Search for the cell housing the specified text and yield its [X, Y] center coordinate. 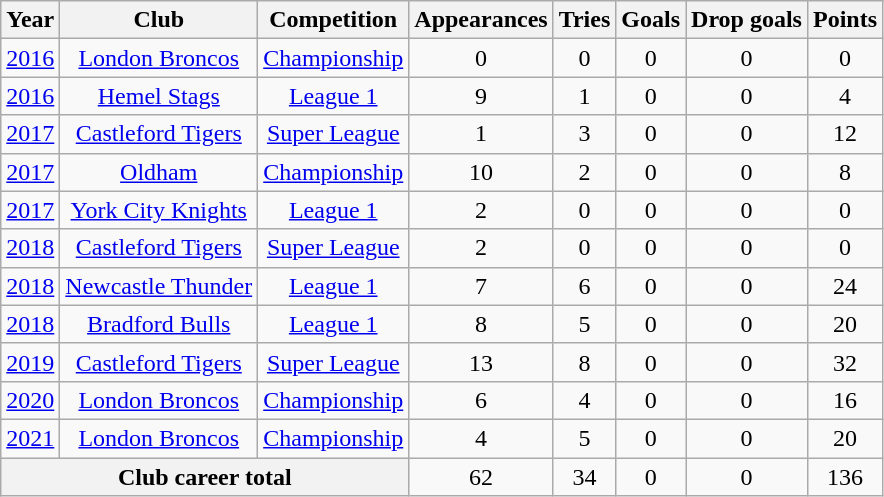
Appearances [481, 20]
2020 [30, 400]
Club career total [205, 477]
Club [159, 20]
7 [481, 286]
Oldham [159, 172]
2021 [30, 438]
136 [844, 477]
12 [844, 134]
Newcastle Thunder [159, 286]
Points [844, 20]
16 [844, 400]
Year [30, 20]
Bradford Bulls [159, 324]
9 [481, 96]
Competition [334, 20]
10 [481, 172]
13 [481, 362]
Drop goals [747, 20]
2019 [30, 362]
3 [584, 134]
Goals [651, 20]
Tries [584, 20]
Hemel Stags [159, 96]
62 [481, 477]
24 [844, 286]
York City Knights [159, 210]
34 [584, 477]
32 [844, 362]
